Pinpoint the cell where the given text exists, returning its [x, y] midpoint coordinate. 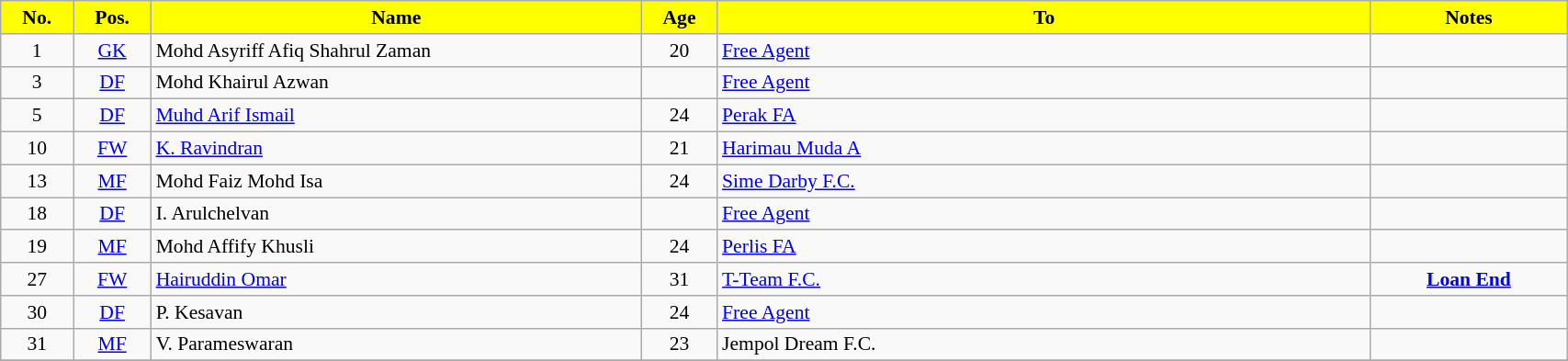
Mohd Affify Khusli [397, 247]
Mohd Asyriff Afiq Shahrul Zaman [397, 51]
13 [37, 181]
K. Ravindran [397, 149]
T-Team F.C. [1043, 279]
P. Kesavan [397, 312]
Hairuddin Omar [397, 279]
Harimau Muda A [1043, 149]
23 [680, 344]
10 [37, 149]
19 [37, 247]
20 [680, 51]
To [1043, 17]
18 [37, 214]
27 [37, 279]
Name [397, 17]
V. Parameswaran [397, 344]
I. Arulchelvan [397, 214]
Mohd Faiz Mohd Isa [397, 181]
1 [37, 51]
5 [37, 116]
Notes [1468, 17]
Perlis FA [1043, 247]
3 [37, 83]
30 [37, 312]
Sime Darby F.C. [1043, 181]
21 [680, 149]
Muhd Arif Ismail [397, 116]
No. [37, 17]
Jempol Dream F.C. [1043, 344]
Pos. [112, 17]
Mohd Khairul Azwan [397, 83]
Age [680, 17]
Perak FA [1043, 116]
Loan End [1468, 279]
GK [112, 51]
